For the text-containing cell, return its midpoint in (x, y) coordinate format. 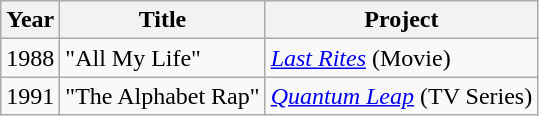
Project (402, 20)
Title (162, 20)
1991 (30, 96)
Quantum Leap (TV Series) (402, 96)
"All My Life" (162, 58)
Last Rites (Movie) (402, 58)
"The Alphabet Rap" (162, 96)
Year (30, 20)
1988 (30, 58)
